For the text-containing cell, return its midpoint in (X, Y) coordinate format. 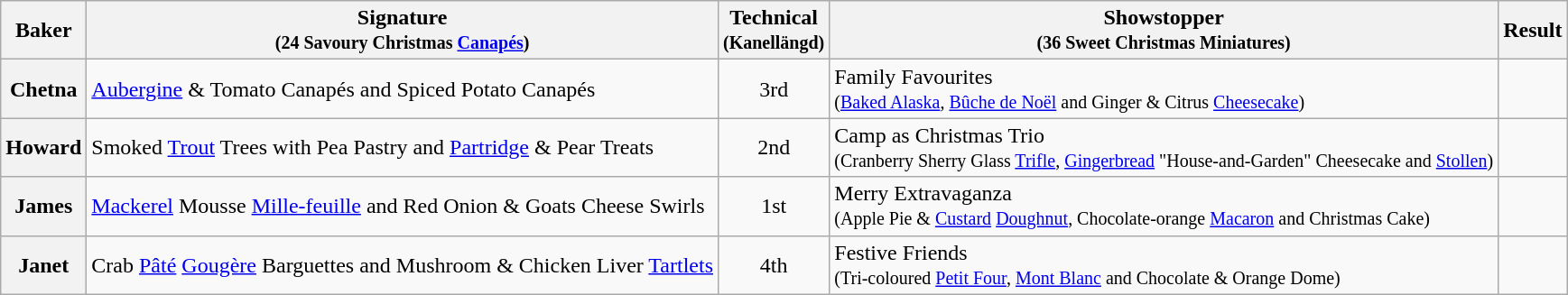
1st (775, 206)
Showstopper(36 Sweet Christmas Miniatures) (1164, 31)
Signature(24 Savoury Christmas Canapés) (403, 31)
3rd (775, 88)
Janet (43, 265)
Crab Pâté Gougère Barguettes and Mushroom & Chicken Liver Tartlets (403, 265)
Aubergine & Tomato Canapés and Spiced Potato Canapés (403, 88)
Family Favourites(Baked Alaska, Bûche de Noël and Ginger & Citrus Cheesecake) (1164, 88)
Merry Extravaganza(Apple Pie & Custard Doughnut, Chocolate-orange Macaron and Christmas Cake) (1164, 206)
James (43, 206)
Technical(Kanellängd) (775, 31)
Result (1533, 31)
2nd (775, 148)
Howard (43, 148)
Festive Friends(Tri-coloured Petit Four, Mont Blanc and Chocolate & Orange Dome) (1164, 265)
Baker (43, 31)
Smoked Trout Trees with Pea Pastry and Partridge & Pear Treats (403, 148)
Chetna (43, 88)
Camp as Christmas Trio(Cranberry Sherry Glass Trifle, Gingerbread "House-and-Garden" Cheesecake and Stollen) (1164, 148)
4th (775, 265)
Mackerel Mousse Mille-feuille and Red Onion & Goats Cheese Swirls (403, 206)
